Output the (X, Y) coordinate of the center of the cell containing the given text.  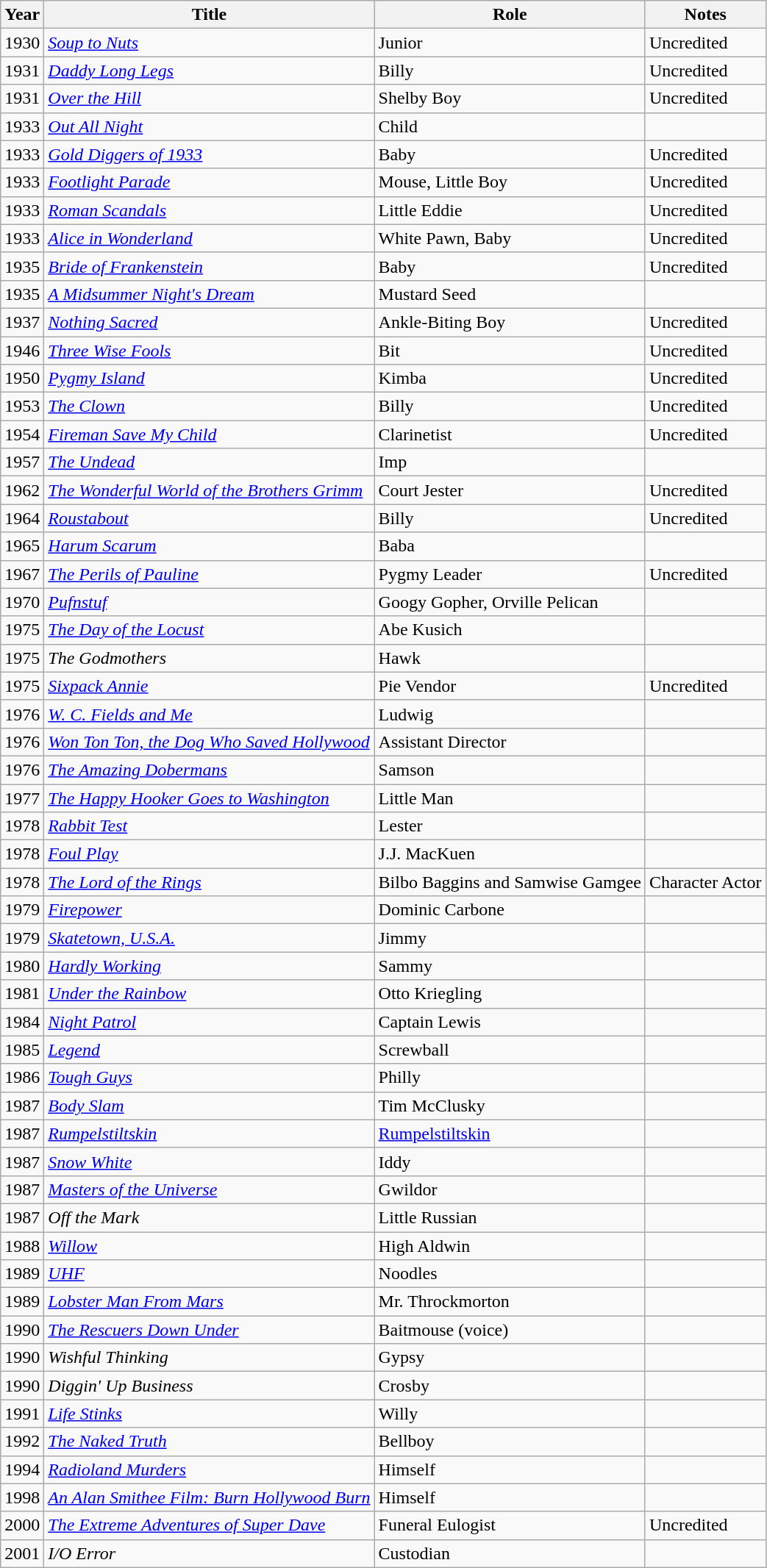
1962 (22, 490)
Baitmouse (voice) (510, 1330)
Philly (510, 1078)
1967 (22, 574)
Roustabout (209, 518)
Dominic Carbone (510, 910)
Won Ton Ton, the Dog Who Saved Hollywood (209, 742)
Captain Lewis (510, 1022)
Masters of the Universe (209, 1189)
Little Eddie (510, 210)
Roman Scandals (209, 210)
Willow (209, 1246)
Life Stinks (209, 1414)
Foul Play (209, 854)
Hardly Working (209, 966)
Gold Diggers of 1933 (209, 154)
1946 (22, 351)
Out All Night (209, 126)
Samson (510, 770)
Otto Kriegling (510, 994)
1994 (22, 1469)
Wishful Thinking (209, 1358)
Three Wise Fools (209, 351)
W. C. Fields and Me (209, 714)
Fireman Save My Child (209, 434)
Snow White (209, 1161)
An Alan Smithee Film: Burn Hollywood Burn (209, 1497)
Shelby Boy (510, 99)
Year (22, 15)
Pie Vendor (510, 686)
1986 (22, 1078)
White Pawn, Baby (510, 238)
Pygmy Leader (510, 574)
Mouse, Little Boy (510, 182)
Custodian (510, 1553)
1998 (22, 1497)
Abe Kusich (510, 630)
Body Slam (209, 1106)
Diggin' Up Business (209, 1386)
The Undead (209, 462)
1957 (22, 462)
Pygmy Island (209, 379)
Rabbit Test (209, 826)
Firepower (209, 910)
Lobster Man From Mars (209, 1302)
Night Patrol (209, 1022)
Tough Guys (209, 1078)
The Clown (209, 407)
High Aldwin (510, 1246)
Nothing Sacred (209, 322)
J.J. MacKuen (510, 854)
The Perils of Pauline (209, 574)
The Godmothers (209, 658)
Ludwig (510, 714)
1965 (22, 546)
1977 (22, 798)
Bellboy (510, 1442)
The Rescuers Down Under (209, 1330)
Ankle-Biting Boy (510, 322)
2001 (22, 1553)
Alice in Wonderland (209, 238)
1954 (22, 434)
Bilbo Baggins and Samwise Gamgee (510, 882)
The Amazing Dobermans (209, 770)
1930 (22, 43)
1991 (22, 1414)
Under the Rainbow (209, 994)
1981 (22, 994)
1970 (22, 602)
Daddy Long Legs (209, 71)
Mustard Seed (510, 294)
Legend (209, 1050)
Noodles (510, 1274)
Child (510, 126)
Bit (510, 351)
Sixpack Annie (209, 686)
1964 (22, 518)
Imp (510, 462)
2000 (22, 1525)
UHF (209, 1274)
Pufnstuf (209, 602)
The Extreme Adventures of Super Dave (209, 1525)
The Day of the Locust (209, 630)
Kimba (510, 379)
The Happy Hooker Goes to Washington (209, 798)
Iddy (510, 1161)
1984 (22, 1022)
Skatetown, U.S.A. (209, 938)
Lester (510, 826)
Notes (705, 15)
Gwildor (510, 1189)
Soup to Nuts (209, 43)
1953 (22, 407)
Googy Gopher, Orville Pelican (510, 602)
The Naked Truth (209, 1442)
Junior (510, 43)
Willy (510, 1414)
Radioland Murders (209, 1469)
Gypsy (510, 1358)
1950 (22, 379)
Over the Hill (209, 99)
Crosby (510, 1386)
Harum Scarum (209, 546)
1988 (22, 1246)
Sammy (510, 966)
Mr. Throckmorton (510, 1302)
I/O Error (209, 1553)
1937 (22, 322)
1992 (22, 1442)
Clarinetist (510, 434)
1980 (22, 966)
A Midsummer Night's Dream (209, 294)
Character Actor (705, 882)
Court Jester (510, 490)
Role (510, 15)
Bride of Frankenstein (209, 266)
Screwball (510, 1050)
The Wonderful World of the Brothers Grimm (209, 490)
Funeral Eulogist (510, 1525)
Title (209, 15)
Little Russian (510, 1217)
Hawk (510, 658)
Jimmy (510, 938)
Footlight Parade (209, 182)
Tim McClusky (510, 1106)
Assistant Director (510, 742)
The Lord of the Rings (209, 882)
Baba (510, 546)
Little Man (510, 798)
Off the Mark (209, 1217)
1985 (22, 1050)
